For the text-containing cell, return its midpoint in (X, Y) coordinate format. 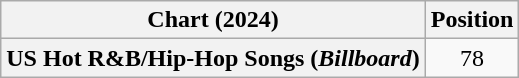
Position (472, 20)
78 (472, 58)
US Hot R&B/Hip-Hop Songs (Billboard) (213, 58)
Chart (2024) (213, 20)
